For the text-containing cell, return its midpoint in [x, y] coordinate format. 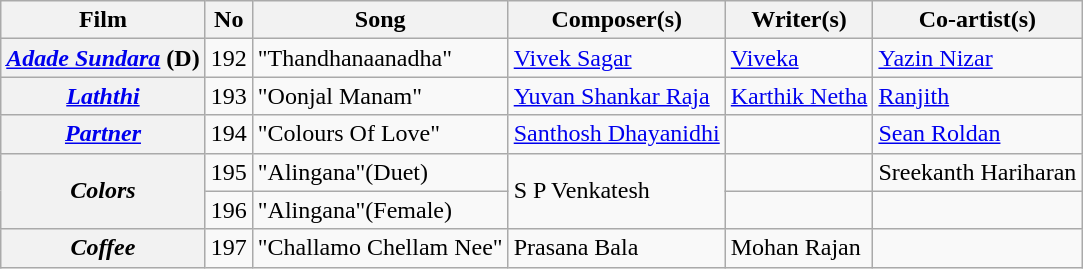
Santhosh Dhayanidhi [616, 134]
194 [228, 134]
"Alingana"(Female) [380, 210]
192 [228, 58]
Vivek Sagar [616, 58]
"Alingana"(Duet) [380, 172]
196 [228, 210]
Partner [103, 134]
Co-artist(s) [978, 20]
"Challamo Chellam Nee" [380, 248]
195 [228, 172]
Mohan Rajan [799, 248]
Coffee [103, 248]
Karthik Netha [799, 96]
Colors [103, 191]
Ranjith [978, 96]
"Colours Of Love" [380, 134]
Prasana Bala [616, 248]
193 [228, 96]
Viveka [799, 58]
Sean Roldan [978, 134]
Yazin Nizar [978, 58]
S P Venkatesh [616, 191]
Writer(s) [799, 20]
Laththi [103, 96]
Film [103, 20]
Adade Sundara (D) [103, 58]
Song [380, 20]
"Oonjal Manam" [380, 96]
Sreekanth Hariharan [978, 172]
"Thandhanaanadha" [380, 58]
197 [228, 248]
Yuvan Shankar Raja [616, 96]
Composer(s) [616, 20]
No [228, 20]
